Locate the cell with the specified text and output its [X, Y] center coordinate. 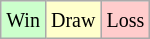
Loss [126, 20]
Win [24, 20]
Draw [72, 20]
